Locate the cell with the specified text and output its [X, Y] center coordinate. 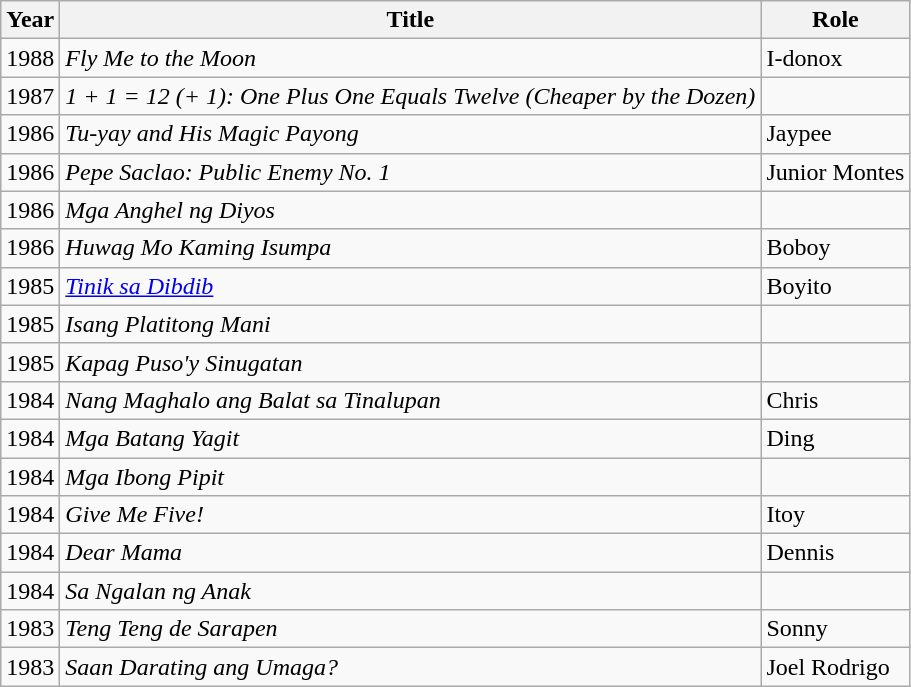
Nang Maghalo ang Balat sa Tinalupan [410, 400]
Pepe Saclao: Public Enemy No. 1 [410, 172]
Role [836, 20]
Huwag Mo Kaming Isumpa [410, 248]
Title [410, 20]
Kapag Puso'y Sinugatan [410, 362]
1 + 1 = 12 (+ 1): One Plus One Equals Twelve (Cheaper by the Dozen) [410, 96]
Tu-yay and His Magic Payong [410, 134]
Sonny [836, 629]
1987 [30, 96]
Ding [836, 438]
Isang Platitong Mani [410, 324]
Jaypee [836, 134]
Mga Ibong Pipit [410, 477]
Mga Batang Yagit [410, 438]
Give Me Five! [410, 515]
I-donox [836, 58]
Joel Rodrigo [836, 667]
Mga Anghel ng Diyos [410, 210]
1988 [30, 58]
Sa Ngalan ng Anak [410, 591]
Itoy [836, 515]
Tinik sa Dibdib [410, 286]
Chris [836, 400]
Dear Mama [410, 553]
Boyito [836, 286]
Boboy [836, 248]
Fly Me to the Moon [410, 58]
Junior Montes [836, 172]
Year [30, 20]
Teng Teng de Sarapen [410, 629]
Saan Darating ang Umaga? [410, 667]
Dennis [836, 553]
